Output the (X, Y) coordinate of the center of the cell containing the given text.  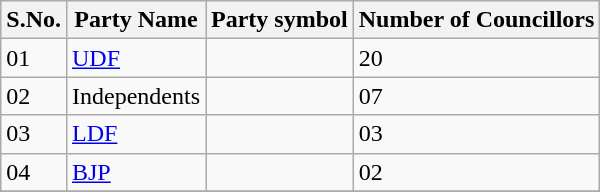
BJP (136, 172)
20 (476, 58)
Party Name (136, 20)
Party symbol (280, 20)
UDF (136, 58)
01 (34, 58)
LDF (136, 134)
07 (476, 96)
S.No. (34, 20)
Number of Councillors (476, 20)
04 (34, 172)
Independents (136, 96)
